For the text-containing cell, return its midpoint in [X, Y] coordinate format. 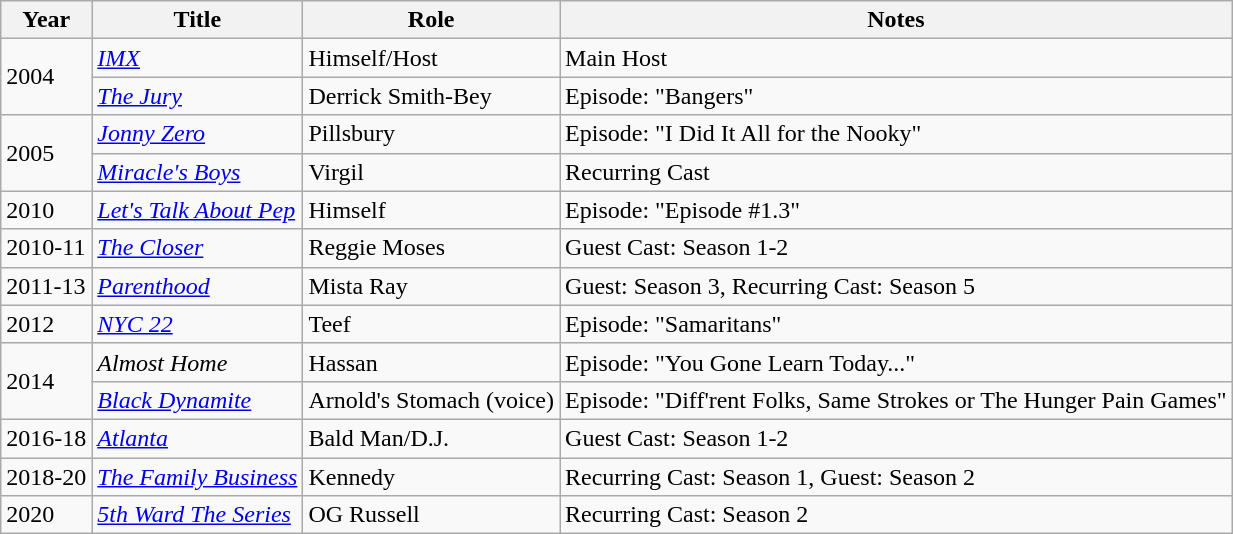
Hassan [432, 362]
NYC 22 [198, 324]
IMX [198, 58]
Reggie Moses [432, 248]
Bald Man/D.J. [432, 438]
Recurring Cast [896, 172]
OG Russell [432, 515]
Notes [896, 20]
Almost Home [198, 362]
2020 [46, 515]
Virgil [432, 172]
5th Ward The Series [198, 515]
Himself [432, 210]
Episode: "Diff'rent Folks, Same Strokes or The Hunger Pain Games" [896, 400]
Guest: Season 3, Recurring Cast: Season 5 [896, 286]
Jonny Zero [198, 134]
Himself/Host [432, 58]
Episode: "I Did It All for the Nooky" [896, 134]
Year [46, 20]
Recurring Cast: Season 1, Guest: Season 2 [896, 477]
2010 [46, 210]
Episode: "Episode #1.3" [896, 210]
Kennedy [432, 477]
Episode: "You Gone Learn Today..." [896, 362]
Pillsbury [432, 134]
The Family Business [198, 477]
2010-11 [46, 248]
2011-13 [46, 286]
Arnold's Stomach (voice) [432, 400]
Mista Ray [432, 286]
Episode: "Bangers" [896, 96]
Episode: "Samaritans" [896, 324]
2004 [46, 77]
Atlanta [198, 438]
Recurring Cast: Season 2 [896, 515]
The Jury [198, 96]
Title [198, 20]
The Closer [198, 248]
Miracle's Boys [198, 172]
2005 [46, 153]
2018-20 [46, 477]
2012 [46, 324]
Derrick Smith-Bey [432, 96]
Main Host [896, 58]
Black Dynamite [198, 400]
Let's Talk About Pep [198, 210]
2014 [46, 381]
2016-18 [46, 438]
Teef [432, 324]
Role [432, 20]
Parenthood [198, 286]
